Provide the (X, Y) coordinate of the cell's center where the given text is located.  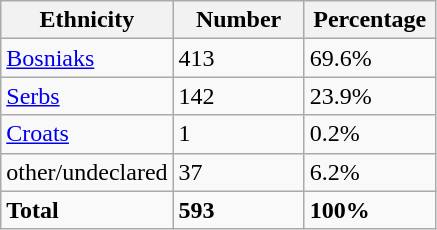
other/undeclared (87, 172)
593 (238, 210)
100% (370, 210)
Total (87, 210)
Ethnicity (87, 20)
6.2% (370, 172)
Bosniaks (87, 58)
23.9% (370, 96)
Serbs (87, 96)
Number (238, 20)
142 (238, 96)
Croats (87, 134)
Percentage (370, 20)
1 (238, 134)
69.6% (370, 58)
413 (238, 58)
0.2% (370, 134)
37 (238, 172)
